Pinpoint the cell where the given text exists, returning its [x, y] midpoint coordinate. 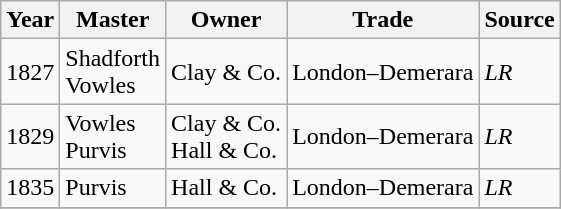
VowlesPurvis [113, 136]
Clay & Co.Hall & Co. [226, 136]
Owner [226, 20]
ShadforthVowles [113, 72]
Trade [383, 20]
1835 [30, 188]
1827 [30, 72]
Hall & Co. [226, 188]
Clay & Co. [226, 72]
1829 [30, 136]
Master [113, 20]
Year [30, 20]
Purvis [113, 188]
Source [520, 20]
